Output the [X, Y] coordinate of the center of the cell containing the given text.  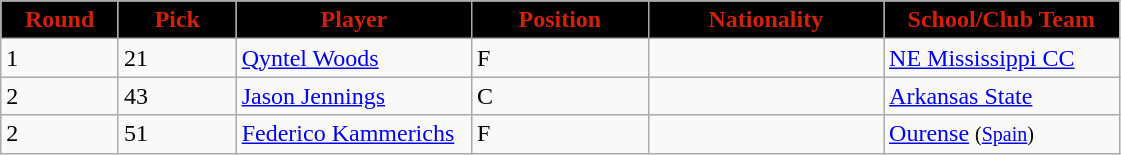
Round [60, 20]
21 [177, 58]
51 [177, 134]
NE Mississippi CC [1002, 58]
Player [354, 20]
43 [177, 96]
Pick [177, 20]
School/Club Team [1002, 20]
Arkansas State [1002, 96]
Ourense (Spain) [1002, 134]
Qyntel Woods [354, 58]
Federico Kammerichs [354, 134]
Position [560, 20]
1 [60, 58]
Jason Jennings [354, 96]
C [560, 96]
Nationality [766, 20]
